Find where the given text appears and provide that cell's center as [x, y] coordinate. 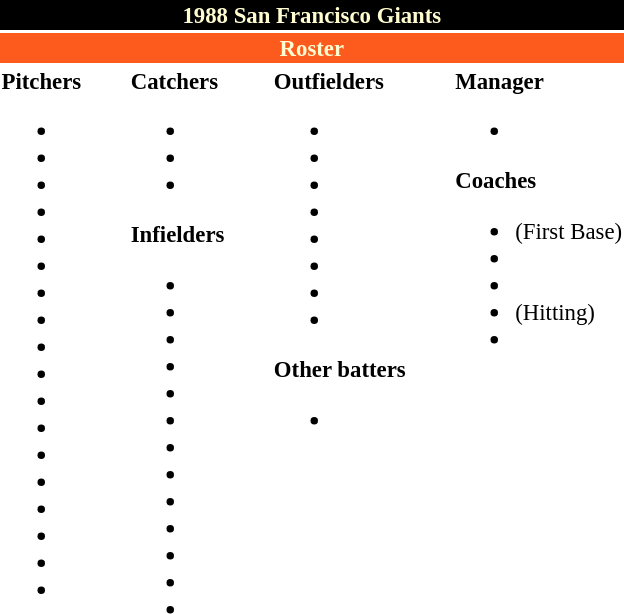
Roster [312, 48]
1988 San Francisco Giants [312, 15]
